Determine the (X, Y) coordinate at the center of the cell enclosing the given text.  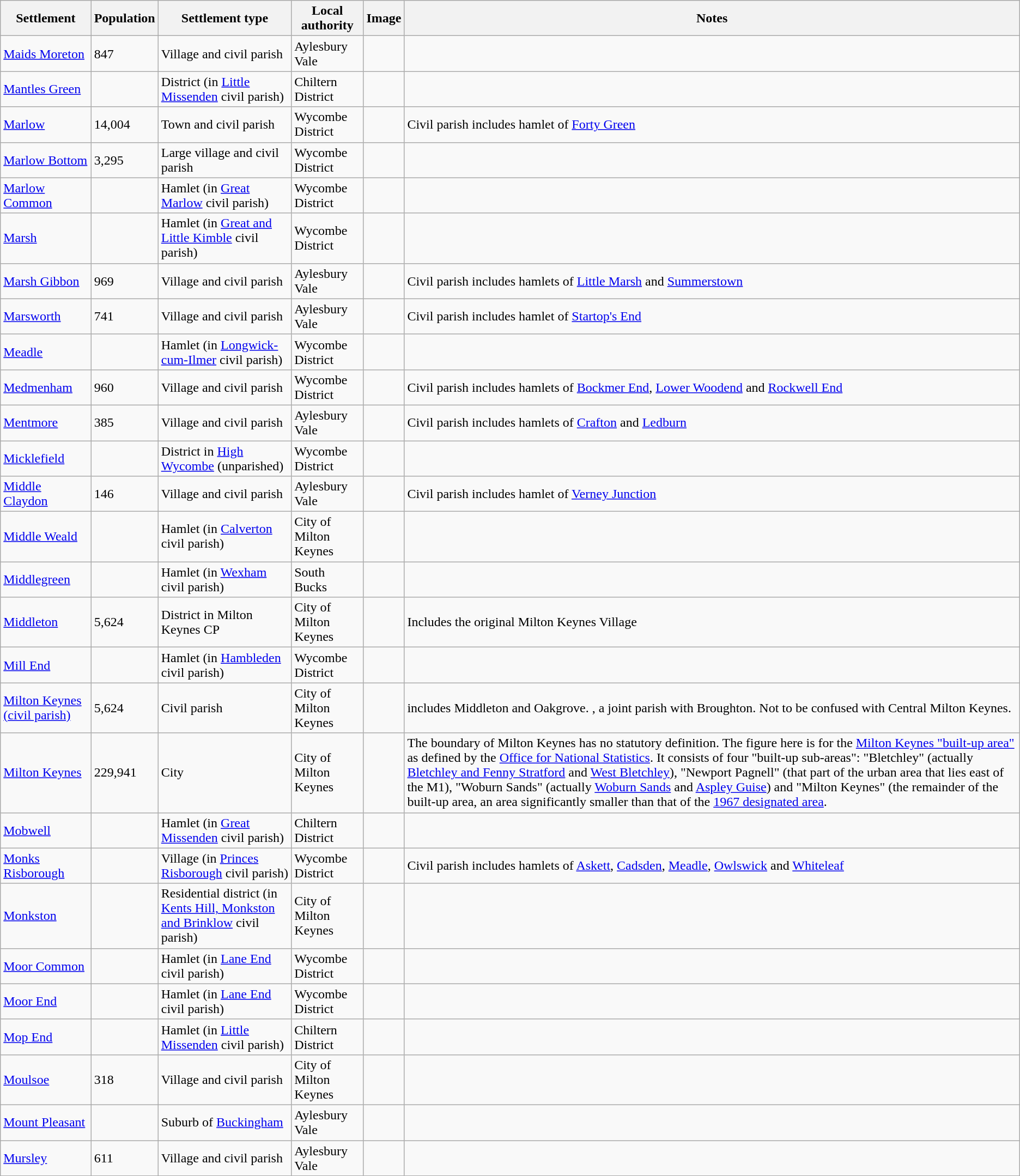
Marlow Bottom (46, 160)
Hamlet (in Hambleden civil parish) (224, 665)
385 (124, 423)
Moulsoe (46, 1080)
Marsh (46, 238)
Moor End (46, 1002)
Civil parish includes hamlets of Little Marsh and Summerstown (712, 281)
960 (124, 387)
Middleton (46, 622)
318 (124, 1080)
Civil parish includes hamlets of Bockmer End, Lower Woodend and Rockwell End (712, 387)
Large village and civil parish (224, 160)
Marlow Common (46, 195)
District in High Wycombe (unparished) (224, 458)
Mill End (46, 665)
Civil parish includes hamlet of Startop's End (712, 316)
Mobwell (46, 831)
Milton Keynes (46, 773)
Middle Claydon (46, 494)
Milton Keynes (civil parish) (46, 708)
Civil parish includes hamlets of Crafton and Ledburn (712, 423)
Village (in Princes Risborough civil parish) (224, 865)
Marsh Gibbon (46, 281)
Meadle (46, 352)
Civil parish includes hamlet of Verney Junction (712, 494)
741 (124, 316)
Moor Common (46, 966)
Micklefield (46, 458)
District (in Little Missenden civil parish) (224, 89)
Civil parish (224, 708)
Settlement (46, 19)
Mursley (46, 1157)
Maids Moreton (46, 53)
Notes (712, 19)
Hamlet (in Great Marlow civil parish) (224, 195)
City (224, 773)
Middle Weald (46, 537)
includes Middleton and Oakgrove. , a joint parish with Broughton. Not to be confused with Central Milton Keynes. (712, 708)
Local authority (327, 19)
Mount Pleasant (46, 1123)
Includes the original Milton Keynes Village (712, 622)
Hamlet (in Little Missenden civil parish) (224, 1036)
969 (124, 281)
611 (124, 1157)
Hamlet (in Great and Little Kimble civil parish) (224, 238)
Marsworth (46, 316)
South Bucks (327, 580)
3,295 (124, 160)
District in Milton Keynes CP (224, 622)
847 (124, 53)
Suburb of Buckingham (224, 1123)
Population (124, 19)
Hamlet (in Great Missenden civil parish) (224, 831)
Hamlet (in Calverton civil parish) (224, 537)
229,941 (124, 773)
Image (384, 19)
Mop End (46, 1036)
Mantles Green (46, 89)
Monkston (46, 916)
Mentmore (46, 423)
Residential district (in Kents Hill, Monkston and Brinklow civil parish) (224, 916)
Civil parish includes hamlet of Forty Green (712, 124)
Civil parish includes hamlets of Askett, Cadsden, Meadle, Owlswick and Whiteleaf (712, 865)
Settlement type (224, 19)
Town and civil parish (224, 124)
Hamlet (in Longwick-cum-Ilmer civil parish) (224, 352)
146 (124, 494)
Middlegreen (46, 580)
14,004 (124, 124)
Medmenham (46, 387)
Marlow (46, 124)
Hamlet (in Wexham civil parish) (224, 580)
Monks Risborough (46, 865)
